Search for the cell housing the specified text and yield its (x, y) center coordinate. 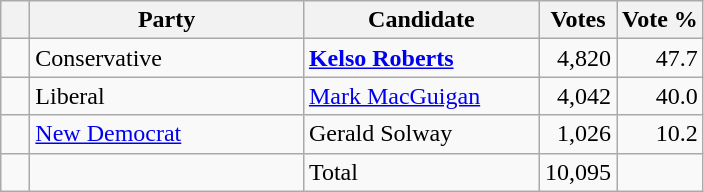
1,026 (578, 134)
Party (167, 20)
Mark MacGuigan (421, 96)
Total (421, 172)
Candidate (421, 20)
40.0 (660, 96)
Gerald Solway (421, 134)
Votes (578, 20)
Conservative (167, 58)
47.7 (660, 58)
Vote % (660, 20)
New Democrat (167, 134)
Liberal (167, 96)
10.2 (660, 134)
4,820 (578, 58)
10,095 (578, 172)
Kelso Roberts (421, 58)
4,042 (578, 96)
